Output the (x, y) coordinate of the center of the cell containing the given text.  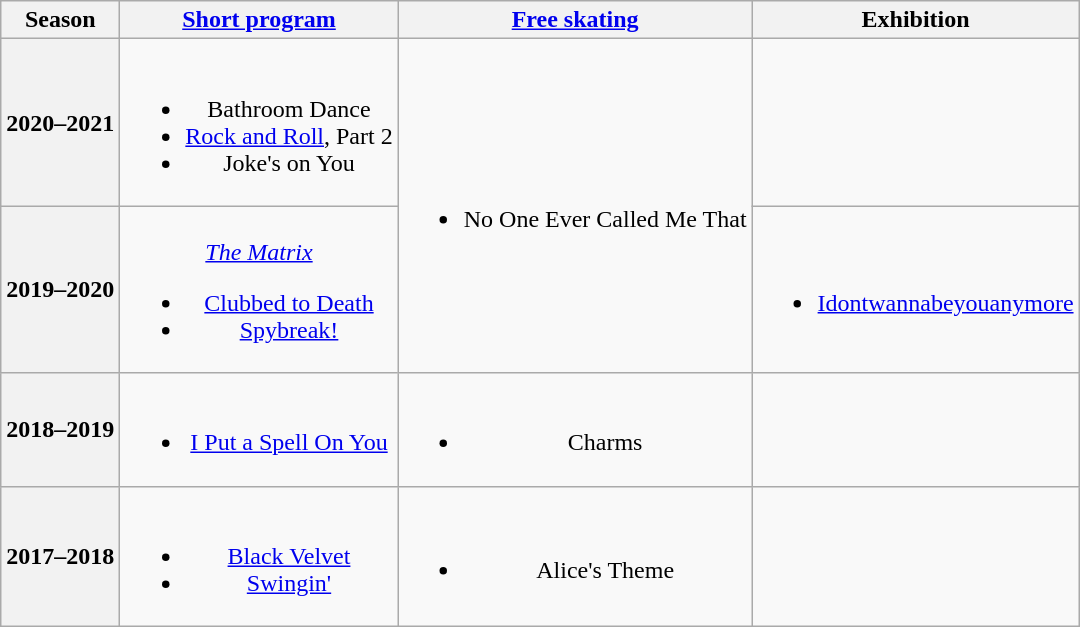
Black Velvet Swingin' (259, 556)
Short program (259, 20)
2018–2019 (60, 430)
2020–2021 (60, 122)
Season (60, 20)
Bathroom Dance Rock and Roll, Part 2 Joke's on You (259, 122)
2017–2018 (60, 556)
Idontwannabeyouanymore (916, 290)
Alice's Theme (575, 556)
I Put a Spell On You (259, 430)
Free skating (575, 20)
Exhibition (916, 20)
2019–2020 (60, 290)
Charms (575, 430)
The MatrixClubbed to Death Spybreak! (259, 290)
No One Ever Called Me That (575, 206)
